Locate the cell with the specified text and output its [x, y] center coordinate. 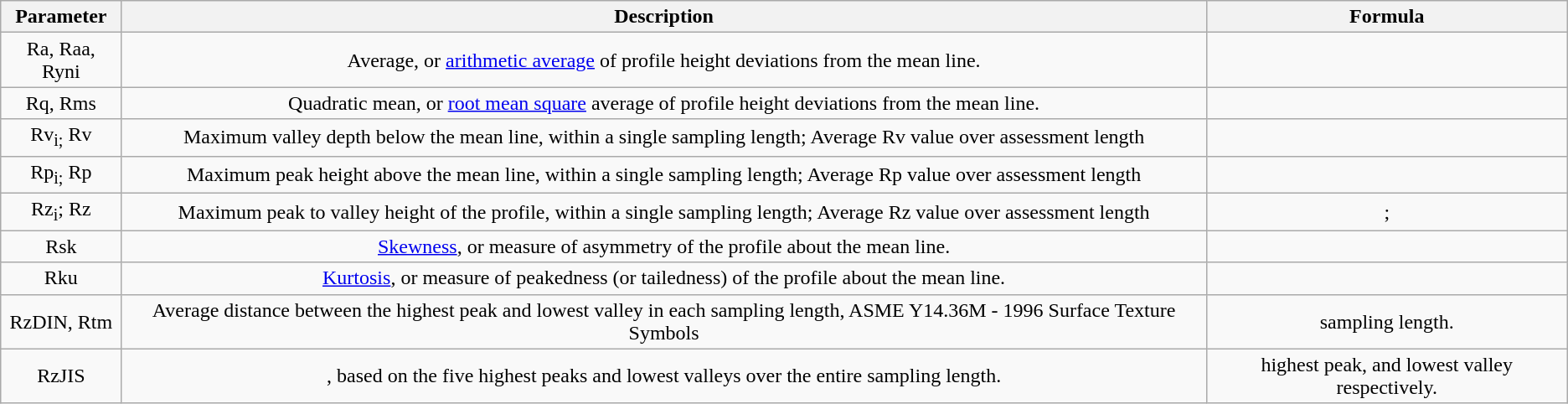
Maximum peak to valley height of the profile, within a single sampling length; Average Rz value over assessment length [663, 212]
Average, or arithmetic average of profile height deviations from the mean line. [663, 60]
; [1387, 212]
Rq, Rms [61, 103]
Rsk [61, 246]
RzJIS [61, 376]
Maximum valley depth below the mean line, within a single sampling length; Average Rv value over assessment length [663, 137]
Quadratic mean, or root mean square average of profile height deviations from the mean line. [663, 103]
sampling length. [1387, 322]
Formula [1387, 17]
highest peak, and lowest valley respectively. [1387, 376]
Rku [61, 278]
Kurtosis, or measure of peakedness (or tailedness) of the profile about the mean line. [663, 278]
Rpi; Rp [61, 174]
Skewness, or measure of asymmetry of the profile about the mean line. [663, 246]
Rzi; Rz [61, 212]
RzDIN, Rtm [61, 322]
, based on the five highest peaks and lowest valleys over the entire sampling length. [663, 376]
Parameter [61, 17]
Rvi; Rv [61, 137]
Description [663, 17]
Maximum peak height above the mean line, within a single sampling length; Average Rp value over assessment length [663, 174]
Average distance between the highest peak and lowest valley in each sampling length, ASME Y14.36M - 1996 Surface Texture Symbols [663, 322]
Ra, Raa, Ryni [61, 60]
